Identify which cell holds the provided text, then report its [x, y] central coordinate. 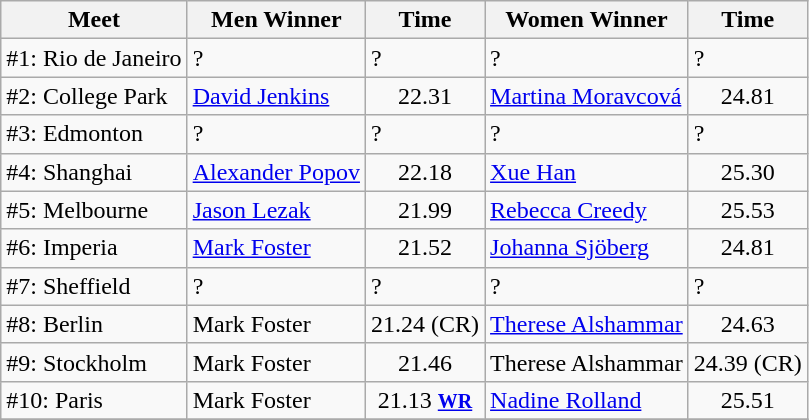
21.13 WR [424, 400]
21.52 [424, 248]
#1: Rio de Janeiro [94, 58]
#9: Stockholm [94, 362]
24.63 [748, 324]
#7: Sheffield [94, 286]
24.39 (CR) [748, 362]
Rebecca Creedy [587, 210]
#5: Melbourne [94, 210]
21.46 [424, 362]
25.53 [748, 210]
Johanna Sjöberg [587, 248]
25.51 [748, 400]
21.99 [424, 210]
#8: Berlin [94, 324]
Xue Han [587, 172]
21.24 (CR) [424, 324]
#3: Edmonton [94, 134]
#10: Paris [94, 400]
#6: Imperia [94, 248]
#4: Shanghai [94, 172]
David Jenkins [276, 96]
22.18 [424, 172]
Meet [94, 20]
Jason Lezak [276, 210]
Nadine Rolland [587, 400]
#2: College Park [94, 96]
Martina Moravcová [587, 96]
Alexander Popov [276, 172]
Women Winner [587, 20]
Men Winner [276, 20]
25.30 [748, 172]
22.31 [424, 96]
